From the cell containing the given text, extract its center point as [x, y] coordinate. 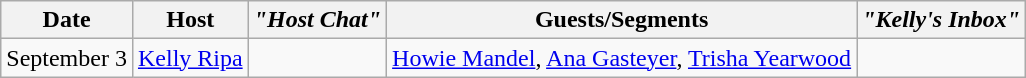
Host [190, 20]
"Host Chat" [317, 20]
Kelly Ripa [190, 58]
Guests/Segments [622, 20]
September 3 [67, 58]
Date [67, 20]
Howie Mandel, Ana Gasteyer, Trisha Yearwood [622, 58]
"Kelly's Inbox" [942, 20]
